Identify which cell holds the provided text, then report its [X, Y] central coordinate. 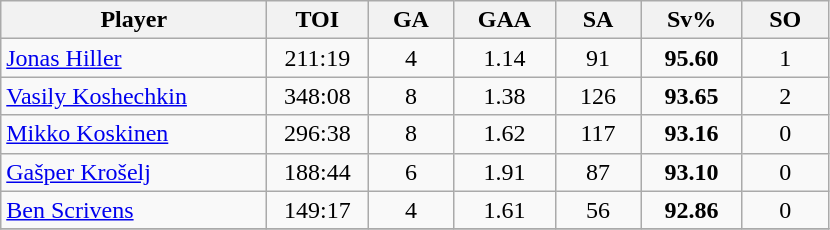
1.38 [504, 96]
Gašper Krošelj [134, 172]
56 [598, 210]
Mikko Koskinen [134, 134]
2 [785, 96]
1.91 [504, 172]
6 [411, 172]
126 [598, 96]
1.14 [504, 58]
92.86 [692, 210]
GAA [504, 20]
Sv% [692, 20]
348:08 [318, 96]
Vasily Koshechkin [134, 96]
117 [598, 134]
TOI [318, 20]
149:17 [318, 210]
188:44 [318, 172]
91 [598, 58]
93.16 [692, 134]
Jonas Hiller [134, 58]
93.10 [692, 172]
1 [785, 58]
SO [785, 20]
296:38 [318, 134]
95.60 [692, 58]
Ben Scrivens [134, 210]
93.65 [692, 96]
87 [598, 172]
211:19 [318, 58]
GA [411, 20]
1.62 [504, 134]
SA [598, 20]
Player [134, 20]
1.61 [504, 210]
